Pinpoint the cell where the given text exists, returning its [x, y] midpoint coordinate. 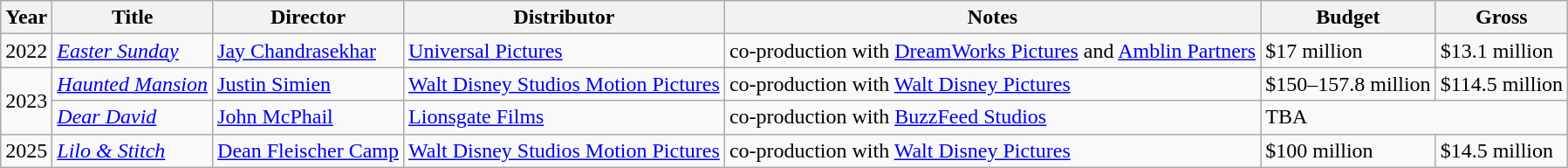
$150–157.8 million [1348, 84]
Justin Simien [309, 84]
Universal Pictures [565, 51]
Dear David [133, 117]
Haunted Mansion [133, 84]
2025 [26, 150]
Director [309, 17]
$114.5 million [1502, 84]
$13.1 million [1502, 51]
Easter Sunday [133, 51]
2023 [26, 101]
Notes [992, 17]
$100 million [1348, 150]
2022 [26, 51]
Lionsgate Films [565, 117]
co-production with DreamWorks Pictures and Amblin Partners [992, 51]
Budget [1348, 17]
$14.5 million [1502, 150]
John McPhail [309, 117]
TBA [1414, 117]
Year [26, 17]
Title [133, 17]
Gross [1502, 17]
Lilo & Stitch [133, 150]
$17 million [1348, 51]
Distributor [565, 17]
Dean Fleischer Camp [309, 150]
Jay Chandrasekhar [309, 51]
co-production with BuzzFeed Studios [992, 117]
